From the cell containing the given text, extract its center point as [X, Y] coordinate. 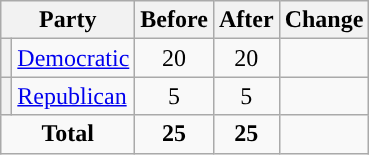
Change [324, 20]
After [246, 20]
Before [174, 20]
Republican [74, 96]
Total [68, 134]
Democratic [74, 58]
Party [68, 20]
